Find where the given text appears and provide that cell's center as [X, Y] coordinate. 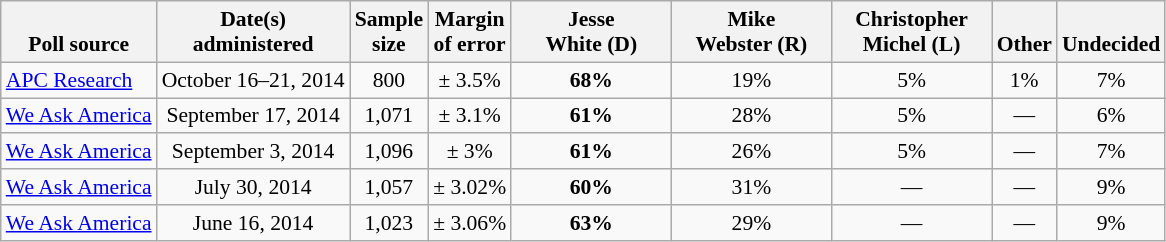
26% [751, 152]
September 17, 2014 [254, 116]
APC Research [79, 80]
± 3.5% [470, 80]
6% [1111, 116]
Samplesize [389, 32]
1,023 [389, 223]
Undecided [1111, 32]
Marginof error [470, 32]
Date(s)administered [254, 32]
JesseWhite (D) [591, 32]
800 [389, 80]
19% [751, 80]
1% [1024, 80]
ChristopherMichel (L) [911, 32]
± 3% [470, 152]
29% [751, 223]
MikeWebster (R) [751, 32]
28% [751, 116]
Poll source [79, 32]
± 3.1% [470, 116]
Other [1024, 32]
1,057 [389, 187]
September 3, 2014 [254, 152]
July 30, 2014 [254, 187]
60% [591, 187]
63% [591, 223]
31% [751, 187]
± 3.06% [470, 223]
± 3.02% [470, 187]
June 16, 2014 [254, 223]
October 16–21, 2014 [254, 80]
68% [591, 80]
1,096 [389, 152]
1,071 [389, 116]
